From the cell containing the given text, extract its center point as (x, y) coordinate. 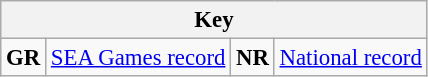
SEA Games record (138, 58)
GR (24, 58)
National record (350, 58)
NR (253, 58)
Key (214, 20)
